Determine the [X, Y] coordinate at the center of the cell enclosing the given text.  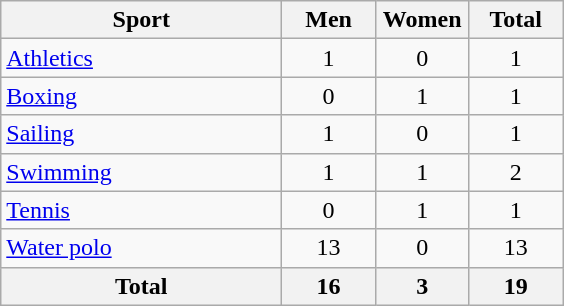
2 [516, 172]
Boxing [142, 96]
Swimming [142, 172]
3 [422, 286]
Women [422, 20]
16 [329, 286]
Men [329, 20]
19 [516, 286]
Sailing [142, 134]
Athletics [142, 58]
Sport [142, 20]
Water polo [142, 248]
Tennis [142, 210]
